Output the [X, Y] coordinate of the center of the cell containing the given text.  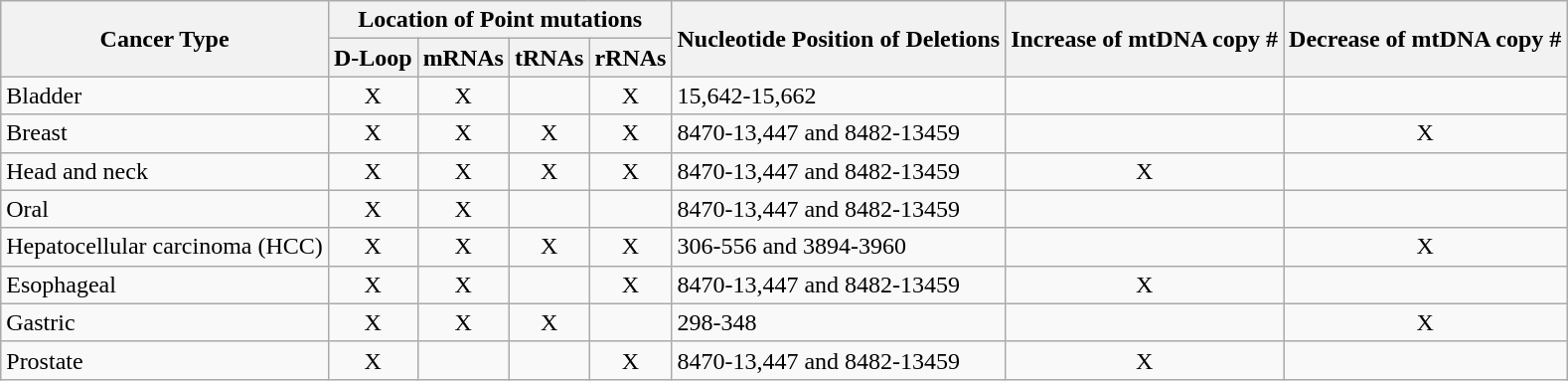
Hepatocellular carcinoma (HCC) [165, 247]
298-348 [839, 322]
Bladder [165, 95]
306-556 and 3894-3960 [839, 247]
Increase of mtDNA copy # [1145, 39]
Location of Point mutations [500, 20]
Decrease of mtDNA copy # [1425, 39]
Prostate [165, 360]
rRNAs [630, 58]
Breast [165, 133]
15,642-15,662 [839, 95]
Esophageal [165, 285]
Gastric [165, 322]
Cancer Type [165, 39]
Head and neck [165, 171]
mRNAs [463, 58]
tRNAs [549, 58]
Oral [165, 209]
D-Loop [373, 58]
Nucleotide Position of Deletions [839, 39]
